Detect which cell encompasses the target text, then output its [x, y] center coordinate. 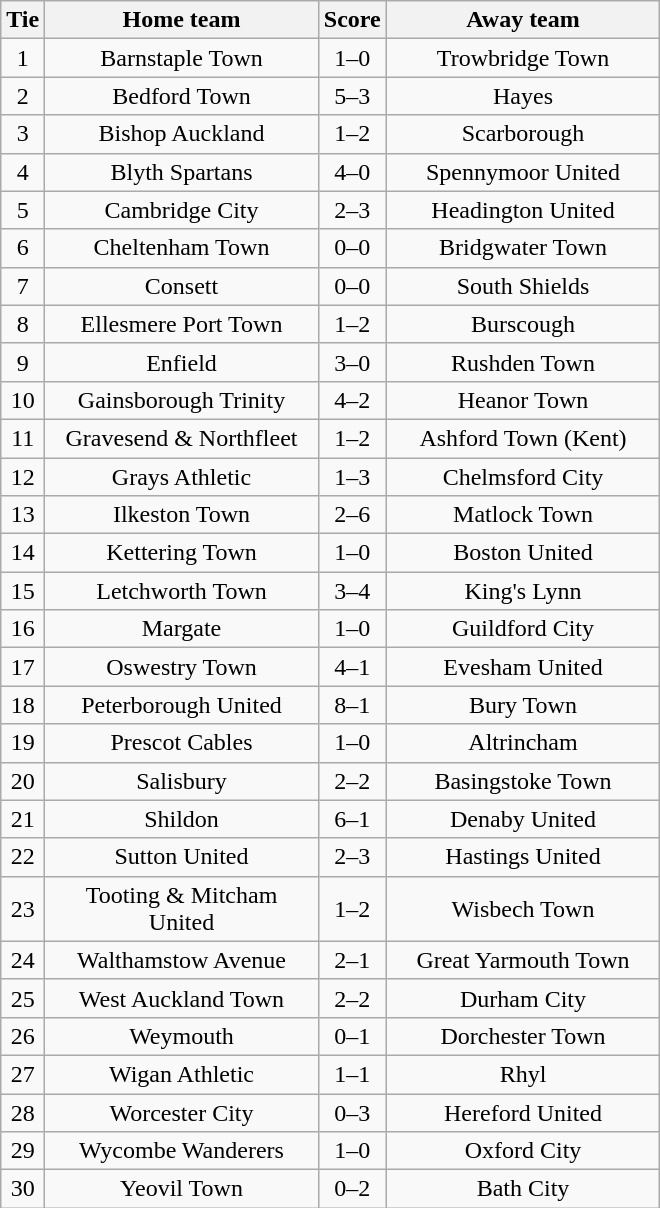
14 [23, 553]
30 [23, 1189]
12 [23, 477]
3–0 [352, 362]
Enfield [182, 362]
11 [23, 438]
Boston United [523, 553]
16 [23, 629]
Dorchester Town [523, 1036]
7 [23, 286]
Kettering Town [182, 553]
4–1 [352, 667]
29 [23, 1151]
28 [23, 1113]
Ashford Town (Kent) [523, 438]
2 [23, 96]
21 [23, 819]
Hayes [523, 96]
10 [23, 400]
Great Yarmouth Town [523, 960]
Bath City [523, 1189]
Oswestry Town [182, 667]
9 [23, 362]
1–1 [352, 1074]
Ilkeston Town [182, 515]
Tooting & Mitcham United [182, 908]
0–3 [352, 1113]
Basingstoke Town [523, 781]
Away team [523, 20]
24 [23, 960]
Bridgwater Town [523, 248]
Cambridge City [182, 210]
Oxford City [523, 1151]
King's Lynn [523, 591]
2–1 [352, 960]
20 [23, 781]
3 [23, 134]
Gainsborough Trinity [182, 400]
Cheltenham Town [182, 248]
Consett [182, 286]
8–1 [352, 705]
Grays Athletic [182, 477]
Chelmsford City [523, 477]
Durham City [523, 998]
1–3 [352, 477]
1 [23, 58]
Bishop Auckland [182, 134]
Wisbech Town [523, 908]
Worcester City [182, 1113]
Blyth Spartans [182, 172]
26 [23, 1036]
Rhyl [523, 1074]
22 [23, 857]
South Shields [523, 286]
5 [23, 210]
4 [23, 172]
Altrincham [523, 743]
Salisbury [182, 781]
Wycombe Wanderers [182, 1151]
Score [352, 20]
Hastings United [523, 857]
Wigan Athletic [182, 1074]
Rushden Town [523, 362]
Walthamstow Avenue [182, 960]
18 [23, 705]
Margate [182, 629]
25 [23, 998]
Barnstaple Town [182, 58]
West Auckland Town [182, 998]
Ellesmere Port Town [182, 324]
Denaby United [523, 819]
6–1 [352, 819]
Bury Town [523, 705]
Shildon [182, 819]
0–1 [352, 1036]
17 [23, 667]
Evesham United [523, 667]
13 [23, 515]
Tie [23, 20]
27 [23, 1074]
Trowbridge Town [523, 58]
8 [23, 324]
Matlock Town [523, 515]
Guildford City [523, 629]
Peterborough United [182, 705]
4–0 [352, 172]
Gravesend & Northfleet [182, 438]
4–2 [352, 400]
Scarborough [523, 134]
15 [23, 591]
Sutton United [182, 857]
6 [23, 248]
Hereford United [523, 1113]
Yeovil Town [182, 1189]
23 [23, 908]
Heanor Town [523, 400]
Prescot Cables [182, 743]
Bedford Town [182, 96]
3–4 [352, 591]
Letchworth Town [182, 591]
Weymouth [182, 1036]
Headington United [523, 210]
19 [23, 743]
0–2 [352, 1189]
Home team [182, 20]
2–6 [352, 515]
Burscough [523, 324]
5–3 [352, 96]
Spennymoor United [523, 172]
